Pinpoint the cell where the given text exists, returning its [x, y] midpoint coordinate. 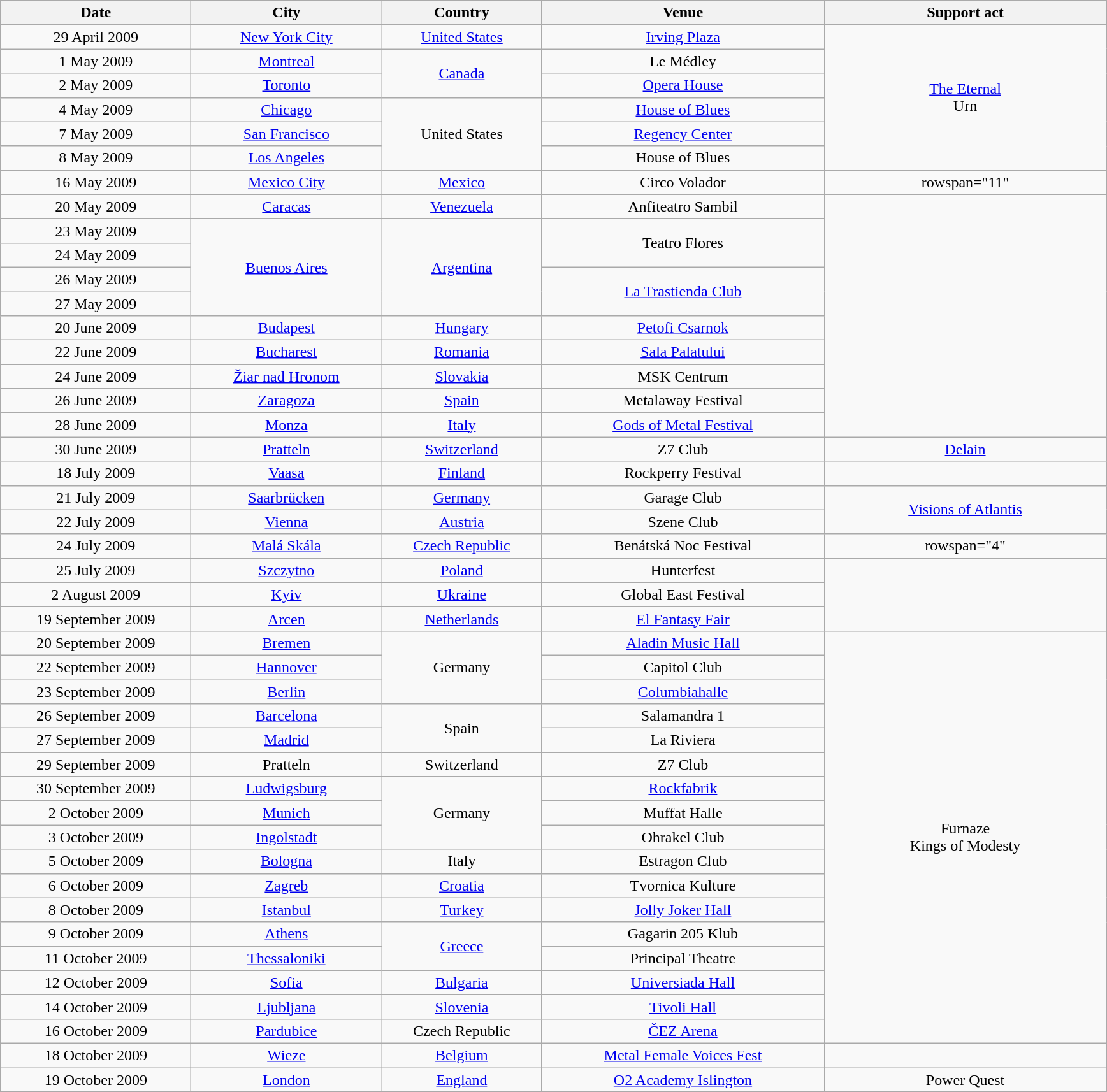
Belgium [461, 1055]
Gods of Metal Festival [683, 425]
Regency Center [683, 134]
Opera House [683, 85]
Arcen [287, 619]
Hungary [461, 328]
Barcelona [287, 716]
Zagreb [287, 886]
16 October 2009 [96, 1031]
Hunterfest [683, 570]
28 June 2009 [96, 425]
9 October 2009 [96, 934]
22 September 2009 [96, 667]
La Riviera [683, 740]
Toronto [287, 85]
Le Médley [683, 61]
Buenos Aires [287, 267]
Istanbul [287, 910]
Bologna [287, 861]
Finland [461, 473]
Date [96, 13]
FurnazeKings of Modesty [965, 837]
18 July 2009 [96, 473]
Munich [287, 813]
Ingolstadt [287, 837]
London [287, 1080]
Petofi Csarnok [683, 328]
Poland [461, 570]
26 September 2009 [96, 716]
Columbiahalle [683, 691]
Monza [287, 425]
Chicago [287, 110]
The Eternal Urn [965, 97]
Madrid [287, 740]
7 May 2009 [96, 134]
27 September 2009 [96, 740]
Aladin Music Hall [683, 643]
Vienna [287, 522]
Thessaloniki [287, 958]
26 June 2009 [96, 401]
Caracas [287, 206]
24 May 2009 [96, 255]
Montreal [287, 61]
2 August 2009 [96, 594]
Greece [461, 946]
Bucharest [287, 352]
Venue [683, 13]
El Fantasy Fair [683, 619]
20 June 2009 [96, 328]
Teatro Flores [683, 243]
Tvornica Kulture [683, 886]
12 October 2009 [96, 982]
Sala Palatului [683, 352]
Argentina [461, 267]
Ohrakel Club [683, 837]
Visions of Atlantis [965, 510]
Principal Theatre [683, 958]
22 July 2009 [96, 522]
29 April 2009 [96, 37]
Ukraine [461, 594]
Žiar nad Hronom [287, 377]
Metalaway Festival [683, 401]
22 June 2009 [96, 352]
Kyiv [287, 594]
Power Quest [965, 1080]
Vaasa [287, 473]
24 June 2009 [96, 377]
Metal Female Voices Fest [683, 1055]
Turkey [461, 910]
Anfiteatro Sambil [683, 206]
La Trastienda Club [683, 291]
Jolly Joker Hall [683, 910]
Gagarin 205 Klub [683, 934]
Support act [965, 13]
Pardubice [287, 1031]
Saarbrücken [287, 498]
1 May 2009 [96, 61]
Sofia [287, 982]
Country [461, 13]
Slovenia [461, 1007]
Capitol Club [683, 667]
Universiada Hall [683, 982]
Slovakia [461, 377]
29 September 2009 [96, 765]
Salamandra 1 [683, 716]
2 May 2009 [96, 85]
14 October 2009 [96, 1007]
Ludwigsburg [287, 789]
8 October 2009 [96, 910]
City [287, 13]
27 May 2009 [96, 304]
Benátská Noc Festival [683, 546]
Delain [965, 449]
rowspan="4" [965, 546]
rowspan="11" [965, 182]
25 July 2009 [96, 570]
Canada [461, 73]
24 July 2009 [96, 546]
Wieze [287, 1055]
O2 Academy Islington [683, 1080]
Netherlands [461, 619]
20 May 2009 [96, 206]
Szene Club [683, 522]
Estragon Club [683, 861]
Rockfabrik [683, 789]
Mexico City [287, 182]
Szczytno [287, 570]
San Francisco [287, 134]
23 September 2009 [96, 691]
5 October 2009 [96, 861]
Malá Skála [287, 546]
19 September 2009 [96, 619]
20 September 2009 [96, 643]
30 September 2009 [96, 789]
Rockperry Festival [683, 473]
18 October 2009 [96, 1055]
Romania [461, 352]
Hannover [287, 667]
6 October 2009 [96, 886]
Athens [287, 934]
MSK Centrum [683, 377]
3 October 2009 [96, 837]
Mexico [461, 182]
Ljubljana [287, 1007]
Garage Club [683, 498]
England [461, 1080]
2 October 2009 [96, 813]
23 May 2009 [96, 231]
Berlin [287, 691]
Global East Festival [683, 594]
8 May 2009 [96, 158]
Croatia [461, 886]
Los Angeles [287, 158]
Bremen [287, 643]
11 October 2009 [96, 958]
ČEZ Arena [683, 1031]
Budapest [287, 328]
Bulgaria [461, 982]
16 May 2009 [96, 182]
Tivoli Hall [683, 1007]
26 May 2009 [96, 279]
Venezuela [461, 206]
4 May 2009 [96, 110]
Austria [461, 522]
New York City [287, 37]
Zaragoza [287, 401]
19 October 2009 [96, 1080]
21 July 2009 [96, 498]
Circo Volador [683, 182]
Muffat Halle [683, 813]
30 June 2009 [96, 449]
Irving Plaza [683, 37]
